Pinpoint the cell where the given text exists, returning its (X, Y) midpoint coordinate. 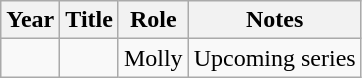
Year (30, 20)
Molly (153, 58)
Title (90, 20)
Notes (274, 20)
Upcoming series (274, 58)
Role (153, 20)
